Scan for the cell matching the given text and deliver its [x, y] coordinate at center. 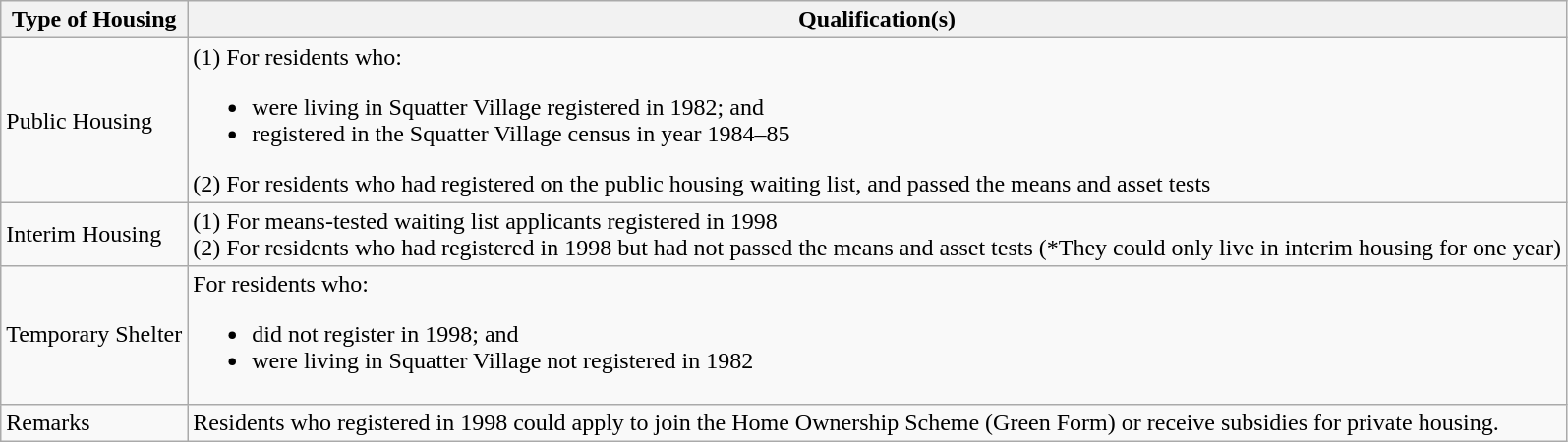
Interim Housing [94, 234]
Residents who registered in 1998 could apply to join the Home Ownership Scheme (Green Form) or receive subsidies for private housing. [877, 422]
Remarks [94, 422]
Qualification(s) [877, 20]
Public Housing [94, 120]
Temporary Shelter [94, 335]
For residents who:did not register in 1998; andwere living in Squatter Village not registered in 1982 [877, 335]
Type of Housing [94, 20]
